Pinpoint the cell where the given text exists, returning its (x, y) midpoint coordinate. 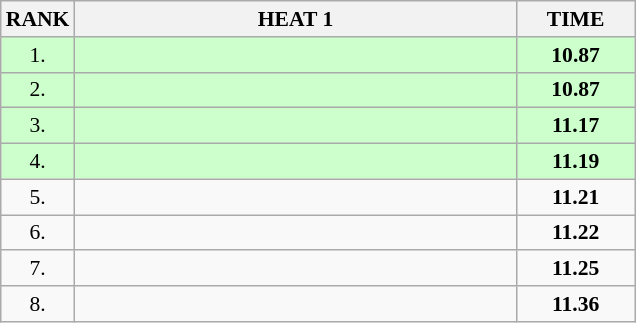
6. (38, 233)
3. (38, 126)
TIME (576, 19)
HEAT 1 (295, 19)
11.21 (576, 197)
11.25 (576, 269)
5. (38, 197)
7. (38, 269)
11.36 (576, 304)
RANK (38, 19)
11.22 (576, 233)
11.17 (576, 126)
8. (38, 304)
2. (38, 90)
4. (38, 162)
1. (38, 55)
11.19 (576, 162)
